For the text-containing cell, return its midpoint in [X, Y] coordinate format. 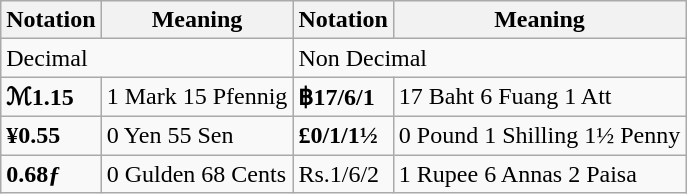
0.68ƒ [51, 173]
฿17/6/1 [343, 97]
0 Gulden 68 Cents [197, 173]
0 Yen 55 Sen [197, 135]
0 Pound 1 Shilling 1½ Penny [539, 135]
Rs.1/6/2 [343, 173]
Decimal [147, 58]
1 Rupee 6 Annas 2 Paisa [539, 173]
ℳ︁1.15 [51, 97]
¥0.55 [51, 135]
17 Baht 6 Fuang 1 Att [539, 97]
£0/1/1½ [343, 135]
1 Mark 15 Pfennig [197, 97]
Non Decimal [490, 58]
